Detect which cell encompasses the target text, then output its (X, Y) center coordinate. 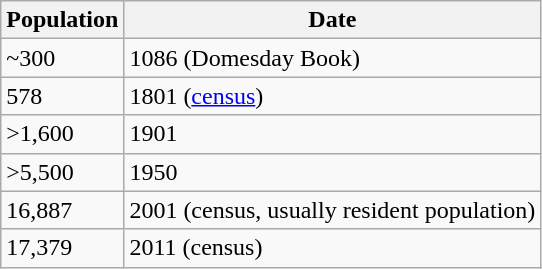
2001 (census, usually resident population) (332, 210)
>1,600 (62, 134)
2011 (census) (332, 248)
17,379 (62, 248)
Date (332, 20)
1801 (census) (332, 96)
>5,500 (62, 172)
16,887 (62, 210)
1086 (Domesday Book) (332, 58)
578 (62, 96)
~300 (62, 58)
Population (62, 20)
1950 (332, 172)
1901 (332, 134)
